Provide the [x, y] coordinate of the cell's center where the given text is located.  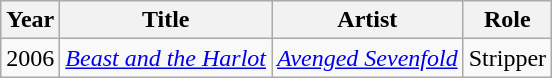
Artist [368, 20]
Year [30, 20]
Role [507, 20]
Title [166, 20]
Beast and the Harlot [166, 58]
2006 [30, 58]
Avenged Sevenfold [368, 58]
Stripper [507, 58]
